Search for the cell housing the specified text and yield its [X, Y] center coordinate. 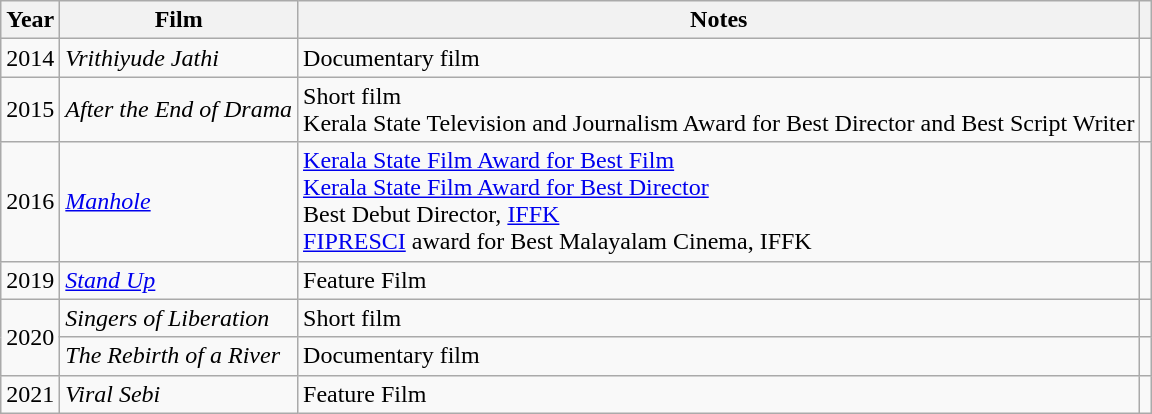
2019 [30, 280]
Notes [719, 20]
Short film [719, 318]
Singers of Liberation [179, 318]
The Rebirth of a River [179, 356]
2014 [30, 58]
Short filmKerala State Television and Journalism Award for Best Director and Best Script Writer [719, 110]
Manhole [179, 202]
Stand Up [179, 280]
2020 [30, 337]
Viral Sebi [179, 394]
2016 [30, 202]
2021 [30, 394]
Vrithiyude Jathi [179, 58]
2015 [30, 110]
Year [30, 20]
After the End of Drama [179, 110]
Film [179, 20]
